For the text-containing cell, return its midpoint in [x, y] coordinate format. 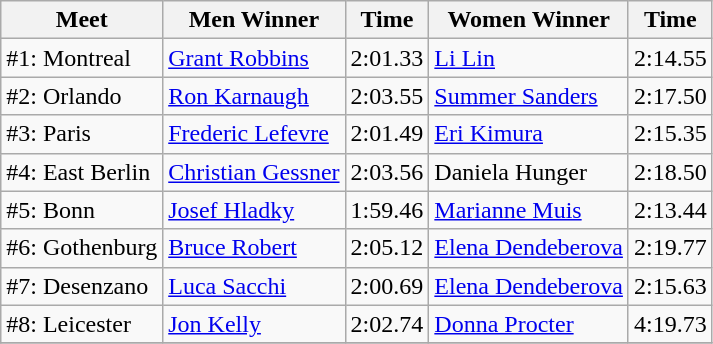
1:59.46 [387, 210]
Marianne Muis [529, 210]
2:03.55 [387, 96]
Luca Sacchi [254, 286]
2:03.56 [387, 172]
2:15.35 [670, 134]
#2: Orlando [82, 96]
#7: Desenzano [82, 286]
2:05.12 [387, 248]
Frederic Lefevre [254, 134]
Men Winner [254, 20]
2:01.49 [387, 134]
Meet [82, 20]
Christian Gessner [254, 172]
Li Lin [529, 58]
2:19.77 [670, 248]
#4: East Berlin [82, 172]
2:17.50 [670, 96]
Summer Sanders [529, 96]
2:01.33 [387, 58]
#8: Leicester [82, 324]
2:13.44 [670, 210]
Donna Procter [529, 324]
Jon Kelly [254, 324]
Eri Kimura [529, 134]
Women Winner [529, 20]
Grant Robbins [254, 58]
Bruce Robert [254, 248]
Josef Hladky [254, 210]
4:19.73 [670, 324]
2:00.69 [387, 286]
Ron Karnaugh [254, 96]
#1: Montreal [82, 58]
2:02.74 [387, 324]
Daniela Hunger [529, 172]
#6: Gothenburg [82, 248]
#3: Paris [82, 134]
2:18.50 [670, 172]
#5: Bonn [82, 210]
2:15.63 [670, 286]
2:14.55 [670, 58]
